Pinpoint the cell where the given text exists, returning its [x, y] midpoint coordinate. 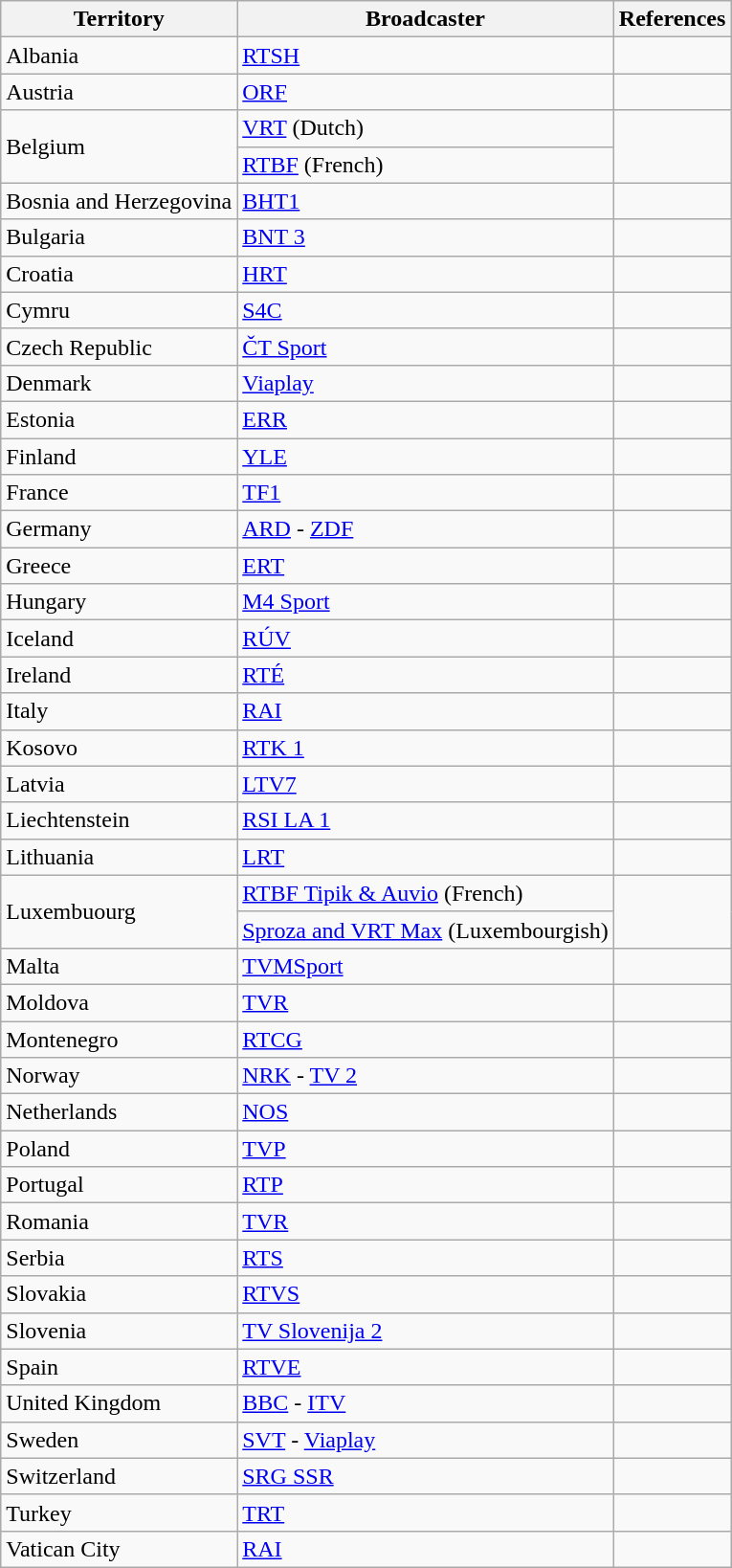
Slovenia [119, 1331]
TF1 [426, 493]
Romania [119, 1221]
ERR [426, 419]
ČT Sport [426, 347]
TV Slovenija 2 [426, 1331]
LTV7 [426, 784]
SVT - Viaplay [426, 1440]
Hungary [119, 602]
Broadcaster [426, 19]
Denmark [119, 383]
RTBF Tipik & Auvio (French) [426, 893]
Montenegro [119, 1039]
Vatican City [119, 1549]
Croatia [119, 274]
Sweden [119, 1440]
Greece [119, 566]
Switzerland [119, 1476]
Belgium [119, 146]
ORF [426, 92]
Bulgaria [119, 237]
RTSH [426, 56]
Turkey [119, 1512]
Kosovo [119, 748]
Moldova [119, 1002]
Estonia [119, 419]
RTBF (French) [426, 165]
Poland [119, 1149]
Italy [119, 711]
Norway [119, 1076]
Luxembuourg [119, 911]
YLE [426, 457]
Spain [119, 1367]
RTCG [426, 1039]
Netherlands [119, 1112]
RÚV [426, 638]
Viaplay [426, 383]
Iceland [119, 638]
Finland [119, 457]
RTVE [426, 1367]
BBC - ITV [426, 1403]
Territory [119, 19]
Ireland [119, 675]
LRT [426, 857]
RSI LA 1 [426, 820]
TRT [426, 1512]
United Kingdom [119, 1403]
NRK - TV 2 [426, 1076]
References [672, 19]
Cymru [119, 310]
RTK 1 [426, 748]
Germany [119, 529]
TVMSport [426, 966]
Sproza and VRT Max (Luxembourgish) [426, 930]
France [119, 493]
Latvia [119, 784]
S4C [426, 310]
HRT [426, 274]
RTVS [426, 1294]
NOS [426, 1112]
RTÉ [426, 675]
Slovakia [119, 1294]
RTP [426, 1185]
Serbia [119, 1258]
Lithuania [119, 857]
Malta [119, 966]
SRG SSR [426, 1476]
M4 Sport [426, 602]
Bosnia and Herzegovina [119, 201]
Liechtenstein [119, 820]
VRT (Dutch) [426, 128]
Portugal [119, 1185]
ARD - ZDF [426, 529]
Albania [119, 56]
TVP [426, 1149]
ERT [426, 566]
Austria [119, 92]
Czech Republic [119, 347]
BHT1 [426, 201]
RTS [426, 1258]
BNT 3 [426, 237]
